Return [x, y] of the center of cell containing provided text 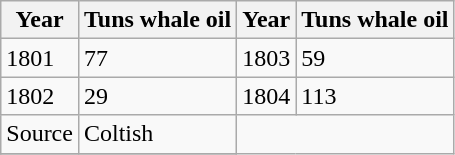
77 [157, 58]
1801 [40, 58]
Coltish [157, 134]
1803 [266, 58]
113 [375, 96]
1804 [266, 96]
29 [157, 96]
59 [375, 58]
Source [40, 134]
1802 [40, 96]
